Determine the [X, Y] coordinate at the center of the cell enclosing the given text.  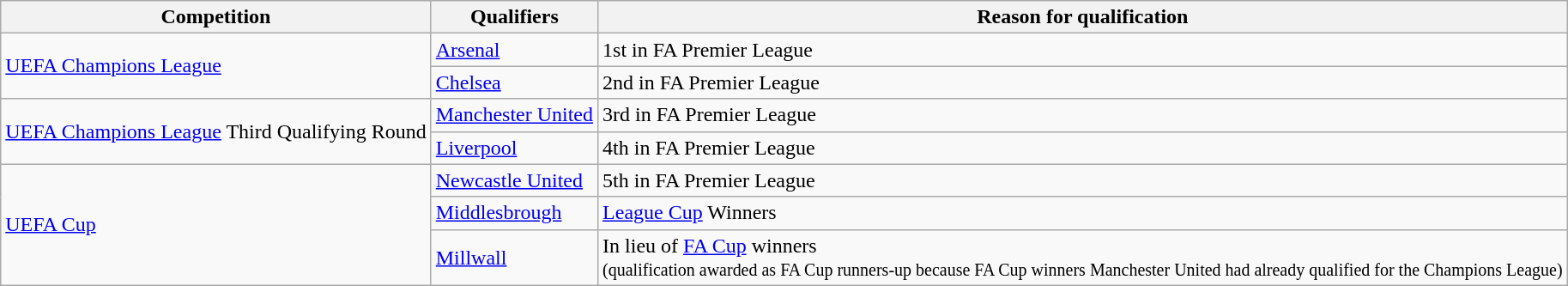
Chelsea [514, 82]
2nd in FA Premier League [1083, 82]
League Cup Winners [1083, 213]
3rd in FA Premier League [1083, 115]
Middlesbrough [514, 213]
Reason for qualification [1083, 17]
Liverpool [514, 148]
UEFA Cup [216, 225]
4th in FA Premier League [1083, 148]
Qualifiers [514, 17]
Competition [216, 17]
Arsenal [514, 50]
Newcastle United [514, 180]
5th in FA Premier League [1083, 180]
UEFA Champions League [216, 66]
Millwall [514, 258]
Manchester United [514, 115]
UEFA Champions League Third Qualifying Round [216, 131]
1st in FA Premier League [1083, 50]
